Find where the given text appears and provide that cell's center as (X, Y) coordinate. 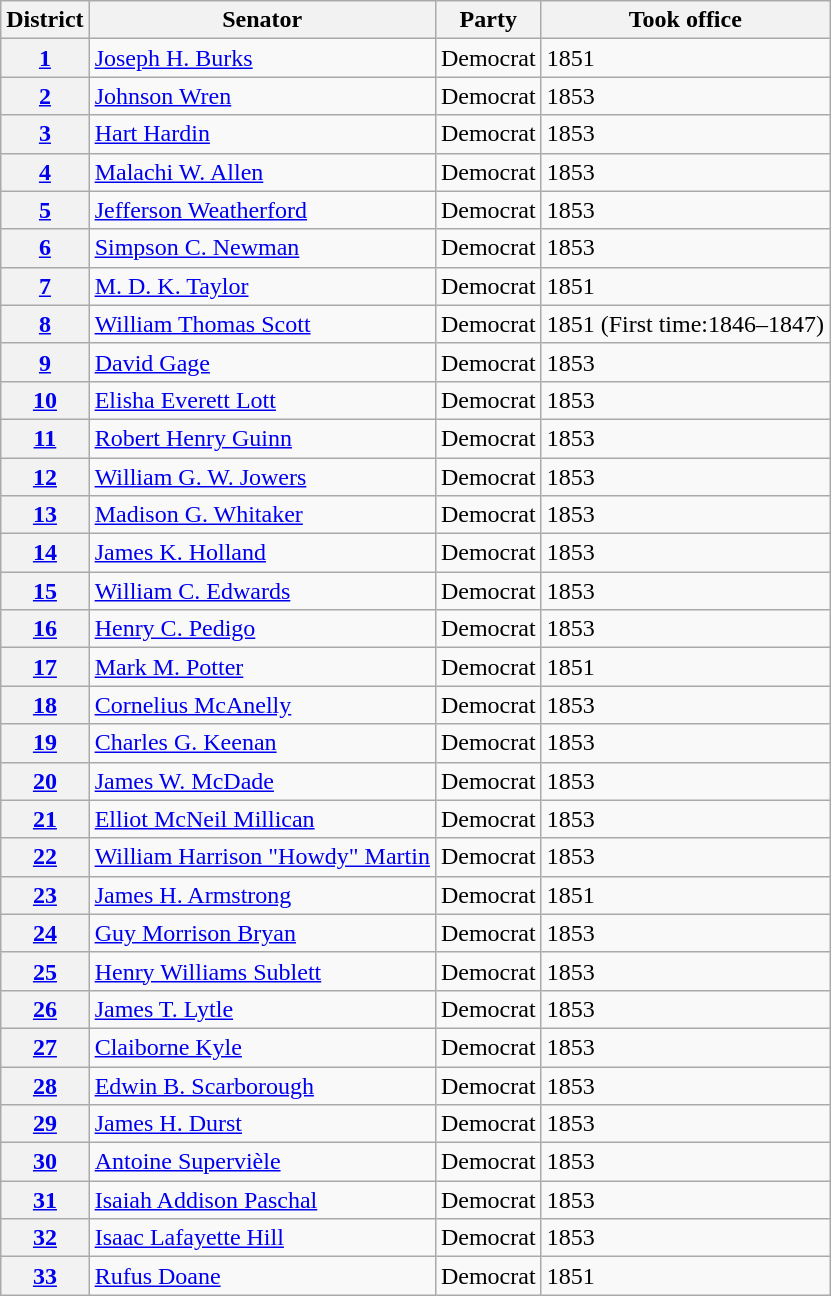
Jefferson Weatherford (262, 210)
30 (45, 1162)
3 (45, 134)
James T. Lytle (262, 1009)
Madison G. Whitaker (262, 515)
David Gage (262, 362)
20 (45, 781)
16 (45, 629)
District (45, 20)
23 (45, 895)
27 (45, 1047)
Johnson Wren (262, 96)
13 (45, 515)
28 (45, 1085)
William C. Edwards (262, 591)
Rufus Doane (262, 1276)
William Thomas Scott (262, 324)
M. D. K. Taylor (262, 286)
6 (45, 248)
Elisha Everett Lott (262, 400)
Guy Morrison Bryan (262, 933)
Joseph H. Burks (262, 58)
1 (45, 58)
Robert Henry Guinn (262, 438)
1851 (First time:1846–1847) (685, 324)
James K. Holland (262, 553)
12 (45, 477)
Isaiah Addison Paschal (262, 1200)
4 (45, 172)
26 (45, 1009)
31 (45, 1200)
William G. W. Jowers (262, 477)
14 (45, 553)
Hart Hardin (262, 134)
33 (45, 1276)
Charles G. Keenan (262, 743)
James W. McDade (262, 781)
5 (45, 210)
Cornelius McAnelly (262, 705)
24 (45, 933)
William Harrison "Howdy" Martin (262, 857)
Antoine Supervièle (262, 1162)
Mark M. Potter (262, 667)
Henry C. Pedigo (262, 629)
Claiborne Kyle (262, 1047)
18 (45, 705)
Henry Williams Sublett (262, 971)
32 (45, 1238)
James H. Durst (262, 1124)
Senator (262, 20)
8 (45, 324)
Took office (685, 20)
15 (45, 591)
17 (45, 667)
11 (45, 438)
Party (488, 20)
Edwin B. Scarborough (262, 1085)
Elliot McNeil Millican (262, 819)
29 (45, 1124)
25 (45, 971)
21 (45, 819)
2 (45, 96)
Malachi W. Allen (262, 172)
9 (45, 362)
Isaac Lafayette Hill (262, 1238)
James H. Armstrong (262, 895)
7 (45, 286)
Simpson C. Newman (262, 248)
22 (45, 857)
10 (45, 400)
19 (45, 743)
